For the text-containing cell, return its midpoint in [x, y] coordinate format. 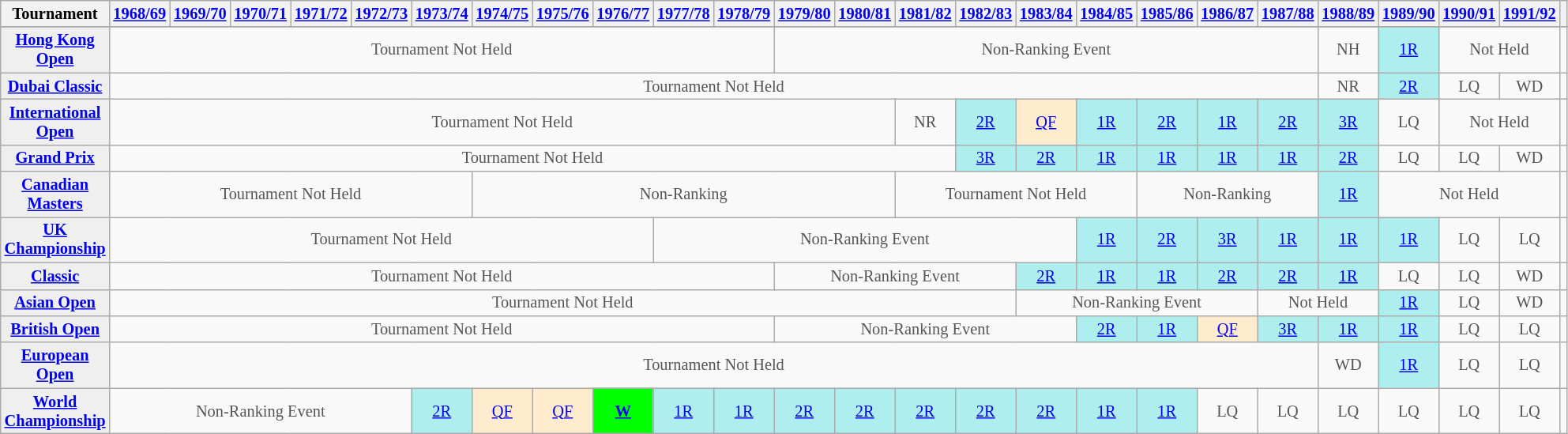
Grand Prix [55, 158]
1968/69 [139, 13]
British Open [55, 329]
1985/86 [1167, 13]
European Open [55, 365]
Asian Open [55, 303]
1970/71 [260, 13]
1986/87 [1227, 13]
NH [1348, 50]
1983/84 [1046, 13]
Classic [55, 276]
1969/70 [200, 13]
UK Championship [55, 240]
World Championship [55, 411]
1990/91 [1468, 13]
Tournament [55, 13]
Canadian Masters [55, 194]
1974/75 [502, 13]
1987/88 [1288, 13]
W [622, 411]
1981/82 [925, 13]
1978/79 [743, 13]
1988/89 [1348, 13]
1982/83 [985, 13]
1984/85 [1106, 13]
International Open [55, 122]
1980/81 [864, 13]
1971/72 [321, 13]
1973/74 [442, 13]
1975/76 [562, 13]
1976/77 [622, 13]
1989/90 [1408, 13]
1991/92 [1529, 13]
1972/73 [381, 13]
Dubai Classic [55, 86]
1977/78 [683, 13]
Hong Kong Open [55, 50]
1979/80 [804, 13]
